Pinpoint the cell where the given text exists, returning its [X, Y] midpoint coordinate. 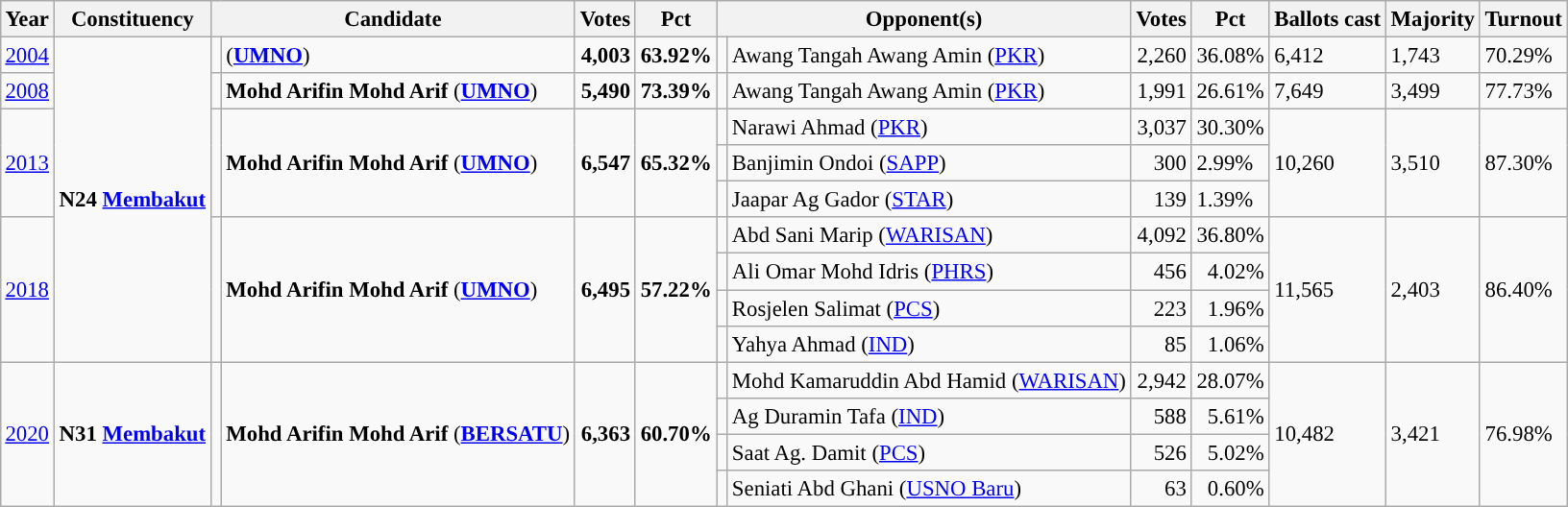
Turnout [1524, 19]
4,092 [1161, 235]
1,991 [1161, 91]
1,743 [1433, 55]
60.70% [676, 434]
6,547 [605, 163]
2,942 [1161, 380]
5.02% [1230, 452]
2,260 [1161, 55]
3,499 [1433, 91]
6,412 [1328, 55]
1.39% [1230, 200]
139 [1161, 200]
2.99% [1230, 163]
87.30% [1524, 163]
526 [1161, 452]
36.08% [1230, 55]
Majority [1433, 19]
Abd Sani Marip (WARISAN) [930, 235]
7,649 [1328, 91]
76.98% [1524, 434]
2004 [27, 55]
223 [1161, 308]
3,037 [1161, 128]
Yahya Ahmad (IND) [930, 344]
30.30% [1230, 128]
85 [1161, 344]
26.61% [1230, 91]
73.39% [676, 91]
Jaapar Ag Gador (STAR) [930, 200]
0.60% [1230, 488]
10,260 [1328, 163]
77.73% [1524, 91]
Constituency [133, 19]
11,565 [1328, 289]
2,403 [1433, 289]
5.61% [1230, 416]
300 [1161, 163]
6,363 [605, 434]
N31 Membakut [133, 434]
65.32% [676, 163]
4.02% [1230, 272]
10,482 [1328, 434]
70.29% [1524, 55]
3,421 [1433, 434]
Narawi Ahmad (PKR) [930, 128]
6,495 [605, 289]
1.06% [1230, 344]
36.80% [1230, 235]
2013 [27, 163]
3,510 [1433, 163]
Mohd Kamaruddin Abd Hamid (WARISAN) [930, 380]
456 [1161, 272]
Year [27, 19]
5,490 [605, 91]
(UMNO) [398, 55]
63 [1161, 488]
Ag Duramin Tafa (IND) [930, 416]
63.92% [676, 55]
588 [1161, 416]
N24 Membakut [133, 199]
Ali Omar Mohd Idris (PHRS) [930, 272]
1.96% [1230, 308]
Banjimin Ondoi (SAPP) [930, 163]
Candidate [392, 19]
2008 [27, 91]
Rosjelen Salimat (PCS) [930, 308]
2018 [27, 289]
57.22% [676, 289]
2020 [27, 434]
86.40% [1524, 289]
Ballots cast [1328, 19]
28.07% [1230, 380]
4,003 [605, 55]
Saat Ag. Damit (PCS) [930, 452]
Mohd Arifin Mohd Arif (BERSATU) [398, 434]
Opponent(s) [924, 19]
Seniati Abd Ghani (USNO Baru) [930, 488]
